Extract the (X, Y) coordinate from the center of the cell holding the provided text.  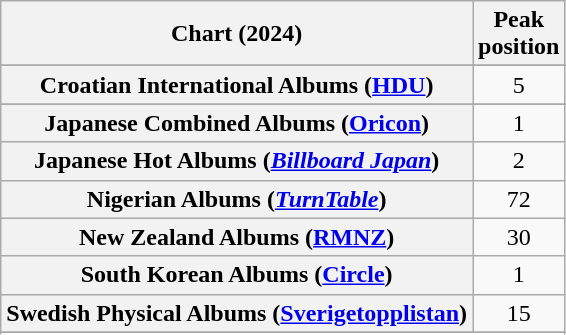
South Korean Albums (Circle) (237, 275)
Croatian International Albums (HDU) (237, 85)
Japanese Combined Albums (Oricon) (237, 123)
New Zealand Albums (RMNZ) (237, 237)
Peakposition (519, 34)
Chart (2024) (237, 34)
Japanese Hot Albums (Billboard Japan) (237, 161)
72 (519, 199)
5 (519, 85)
2 (519, 161)
Nigerian Albums (TurnTable) (237, 199)
Swedish Physical Albums (Sverigetopplistan) (237, 313)
30 (519, 237)
15 (519, 313)
